Locate the cell with the specified text and output its [X, Y] center coordinate. 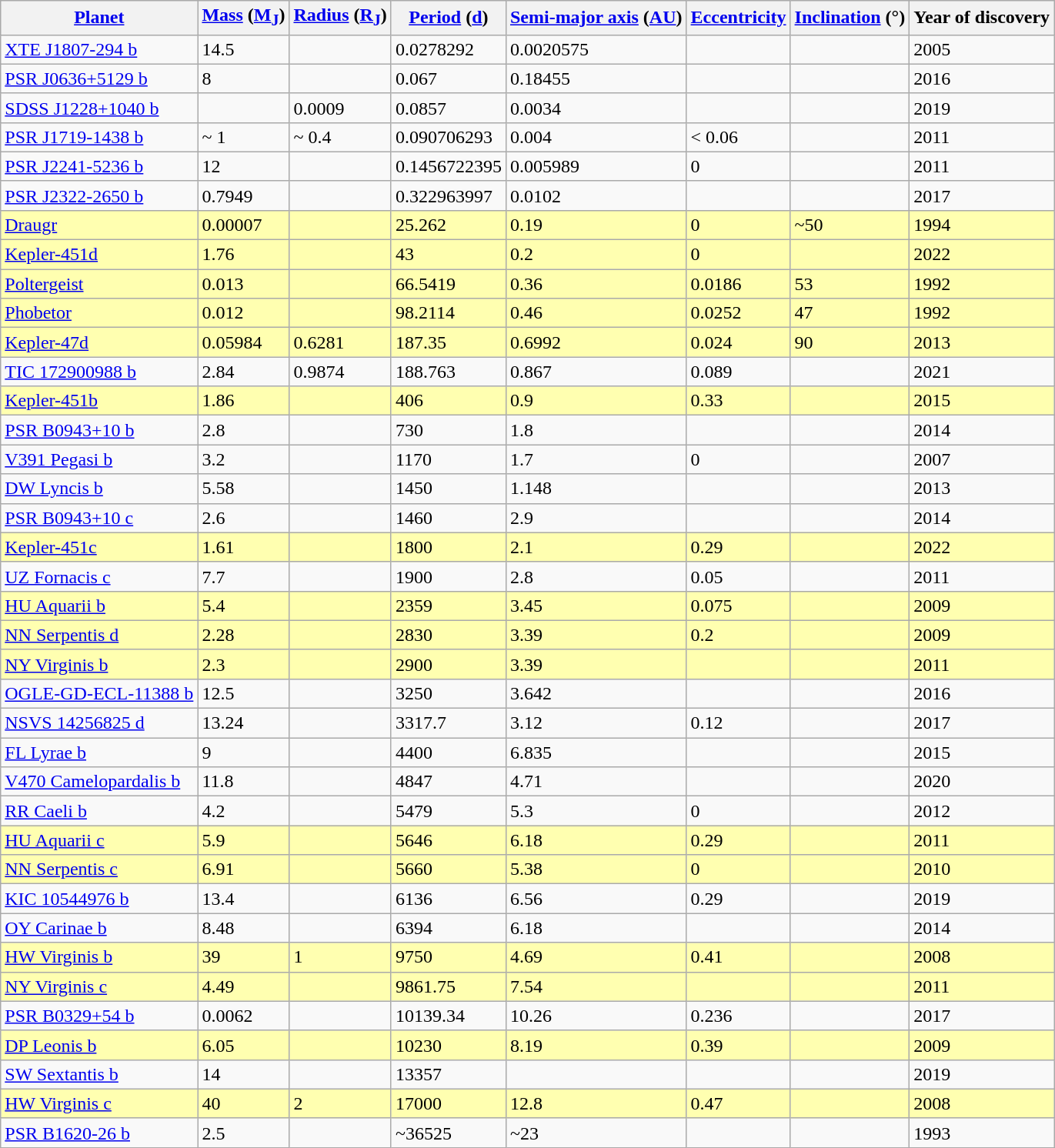
Kepler-47d [99, 342]
0.0034 [596, 108]
13.24 [243, 723]
SDSS J1228+1040 b [99, 108]
6.56 [596, 899]
1900 [448, 576]
47 [850, 313]
0.6992 [596, 342]
Mass (MJ) [243, 18]
5.58 [243, 489]
17000 [448, 1103]
0.236 [739, 1016]
0.46 [596, 313]
0.0009 [340, 108]
1994 [982, 225]
1.148 [596, 489]
90 [850, 342]
2830 [448, 635]
188.763 [448, 372]
2.84 [243, 372]
1800 [448, 547]
1170 [448, 459]
6.05 [243, 1045]
Period (d) [448, 18]
2005 [982, 49]
10230 [448, 1045]
1.86 [243, 401]
Draugr [99, 225]
DP Leonis b [99, 1045]
Kepler-451c [99, 547]
0.9 [596, 401]
406 [448, 401]
7.7 [243, 576]
Radius (RJ) [340, 18]
0.090706293 [448, 137]
0.005989 [596, 166]
12.8 [596, 1103]
0.12 [739, 723]
2900 [448, 664]
9 [243, 753]
1.7 [596, 459]
~ 1 [243, 137]
0.0278292 [448, 49]
2.9 [596, 518]
~23 [596, 1133]
< 0.06 [739, 137]
9750 [448, 957]
PSR J2322-2650 b [99, 195]
6394 [448, 928]
5.38 [596, 869]
2.1 [596, 547]
2021 [982, 372]
8 [243, 78]
DW Lyncis b [99, 489]
0.05 [739, 576]
NY Virginis b [99, 664]
PSR J1719-1438 b [99, 137]
9861.75 [448, 986]
11.8 [243, 782]
0.075 [739, 606]
1450 [448, 489]
2.28 [243, 635]
OGLE-GD-ECL-11388 b [99, 693]
12.5 [243, 693]
2012 [982, 811]
98.2114 [448, 313]
0.47 [739, 1103]
3.2 [243, 459]
4.71 [596, 782]
3250 [448, 693]
40 [243, 1103]
2007 [982, 459]
V391 Pegasi b [99, 459]
25.262 [448, 225]
HU Aquarii b [99, 606]
0.1456722395 [448, 166]
0.867 [596, 372]
5646 [448, 840]
PSR J2241-5236 b [99, 166]
1.76 [243, 255]
PSR B1620-26 b [99, 1133]
10139.34 [448, 1016]
1460 [448, 518]
3.12 [596, 723]
TIC 172900988 b [99, 372]
HU Aquarii c [99, 840]
2.5 [243, 1133]
2.3 [243, 664]
0.19 [596, 225]
6136 [448, 899]
0.067 [448, 78]
3.45 [596, 606]
0.0102 [596, 195]
1.61 [243, 547]
HW Virginis b [99, 957]
0.18455 [596, 78]
PSR B0943+10 c [99, 518]
Inclination (°) [850, 18]
0.05984 [243, 342]
SW Sextantis b [99, 1074]
0.41 [739, 957]
0.0252 [739, 313]
66.5419 [448, 284]
2359 [448, 606]
~ 0.4 [340, 137]
14.5 [243, 49]
0.024 [739, 342]
3.642 [596, 693]
0.0186 [739, 284]
6.835 [596, 753]
NN Serpentis c [99, 869]
0.33 [739, 401]
Eccentricity [739, 18]
5660 [448, 869]
HW Virginis c [99, 1103]
10.26 [596, 1016]
0.6281 [340, 342]
8.48 [243, 928]
0.00007 [243, 225]
0.322963997 [448, 195]
2 [340, 1103]
Year of discovery [982, 18]
Poltergeist [99, 284]
2010 [982, 869]
PSR B0329+54 b [99, 1016]
4400 [448, 753]
1 [340, 957]
2.6 [243, 518]
14 [243, 1074]
3317.7 [448, 723]
12 [243, 166]
2020 [982, 782]
NN Serpentis d [99, 635]
PSR B0943+10 b [99, 430]
0.9874 [340, 372]
RR Caeli b [99, 811]
13.4 [243, 899]
Phobetor [99, 313]
39 [243, 957]
Planet [99, 18]
0.0020575 [596, 49]
UZ Fornacis c [99, 576]
Kepler-451d [99, 255]
5479 [448, 811]
730 [448, 430]
7.54 [596, 986]
0.39 [739, 1045]
0.7949 [243, 195]
V470 Camelopardalis b [99, 782]
8.19 [596, 1045]
~50 [850, 225]
187.35 [448, 342]
4.69 [596, 957]
PSR J0636+5129 b [99, 78]
Kepler-451b [99, 401]
4847 [448, 782]
4.2 [243, 811]
13357 [448, 1074]
0.0857 [448, 108]
43 [448, 255]
53 [850, 284]
6.91 [243, 869]
FL Lyrae b [99, 753]
0.013 [243, 284]
5.9 [243, 840]
0.089 [739, 372]
1.8 [596, 430]
5.4 [243, 606]
NSVS 14256825 d [99, 723]
0.0062 [243, 1016]
0.36 [596, 284]
OY Carinae b [99, 928]
0.012 [243, 313]
KIC 10544976 b [99, 899]
1993 [982, 1133]
NY Virginis c [99, 986]
XTE J1807-294 b [99, 49]
4.49 [243, 986]
5.3 [596, 811]
0.004 [596, 137]
~36525 [448, 1133]
Semi-major axis (AU) [596, 18]
